For the text-containing cell, return its midpoint in [x, y] coordinate format. 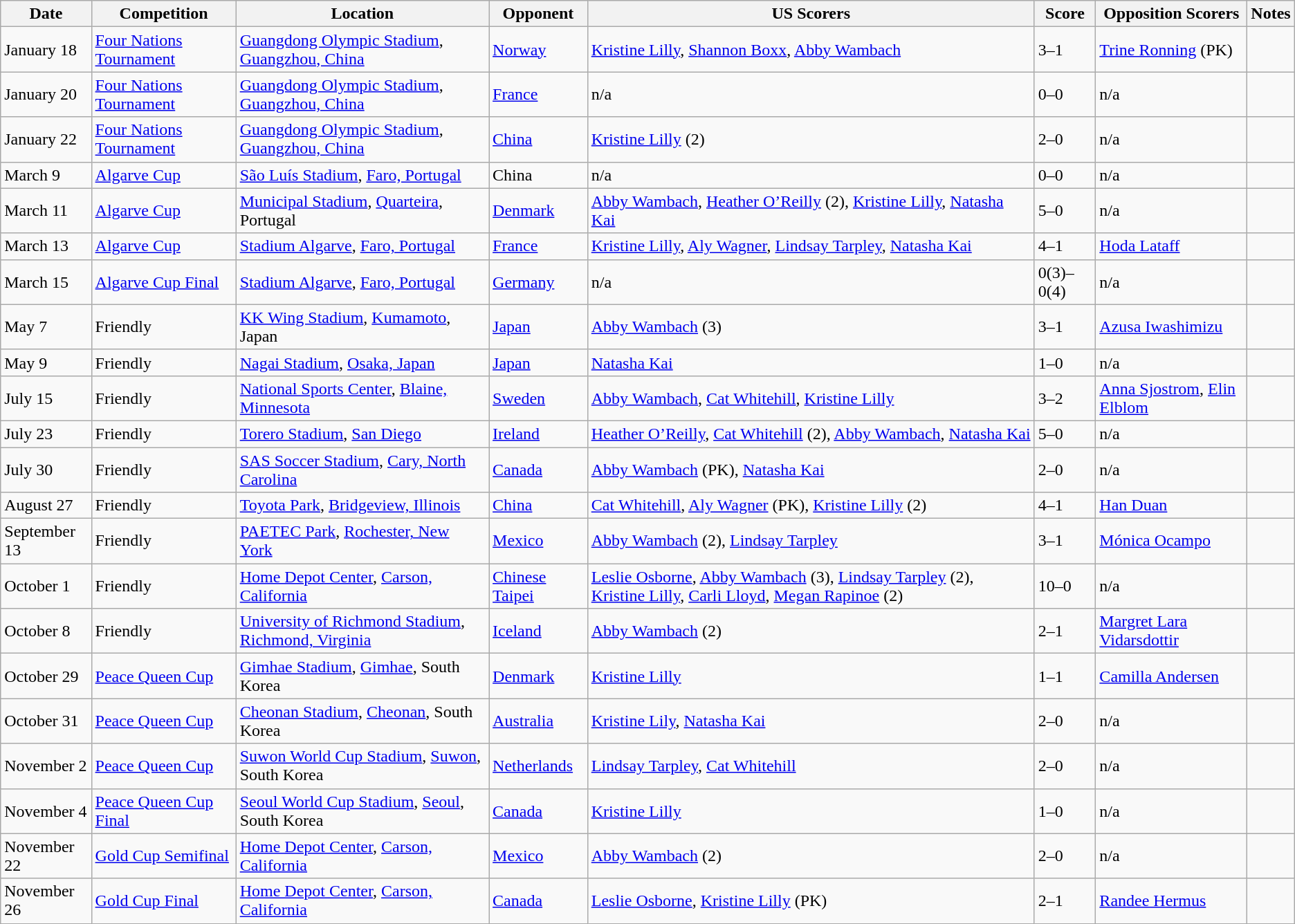
January 18 [46, 50]
Gold Cup Final [163, 900]
Abby Wambach, Cat Whitehill, Kristine Lilly [811, 398]
10–0 [1065, 586]
October 1 [46, 586]
Han Duan [1172, 506]
Australia [538, 721]
Kristine Lilly (2) [811, 140]
US Scorers [811, 14]
PAETEC Park, Rochester, New York [362, 541]
January 20 [46, 94]
0(3)–0(4) [1065, 282]
Seoul World Cup Stadium, Seoul, South Korea [362, 811]
Abby Wambach, Heather O’Reilly (2), Kristine Lilly, Natasha Kai [811, 210]
Kristine Lilly, Aly Wagner, Lindsay Tarpley, Natasha Kai [811, 246]
National Sports Center, Blaine, Minnesota [362, 398]
May 7 [46, 326]
Peace Queen Cup Final [163, 811]
Lindsay Tarpley, Cat Whitehill [811, 766]
Kristine Lilly, Shannon Boxx, Abby Wambach [811, 50]
Gold Cup Semifinal [163, 856]
Trine Ronning (PK) [1172, 50]
Municipal Stadium, Quarteira, Portugal [362, 210]
SAS Soccer Stadium, Cary, North Carolina [362, 469]
Location [362, 14]
Ireland [538, 434]
September 13 [46, 541]
July 30 [46, 469]
Mónica Ocampo [1172, 541]
Natasha Kai [811, 362]
Suwon World Cup Stadium, Suwon, South Korea [362, 766]
1–1 [1065, 676]
Netherlands [538, 766]
November 4 [46, 811]
Sweden [538, 398]
Hoda Lataff [1172, 246]
Opponent [538, 14]
Gimhae Stadium, Gimhae, South Korea [362, 676]
January 22 [46, 140]
Margret Lara Vidarsdottir [1172, 631]
Heather O’Reilly, Cat Whitehill (2), Abby Wambach, Natasha Kai [811, 434]
Chinese Taipei [538, 586]
July 23 [46, 434]
Abby Wambach (3) [811, 326]
July 15 [46, 398]
November 22 [46, 856]
March 15 [46, 282]
Anna Sjostrom, Elin Elblom [1172, 398]
Azusa Iwashimizu [1172, 326]
Abby Wambach (2), Lindsay Tarpley [811, 541]
October 31 [46, 721]
March 13 [46, 246]
Opposition Scorers [1172, 14]
Notes [1271, 14]
São Luís Stadium, Faro, Portugal [362, 175]
3–2 [1065, 398]
Algarve Cup Final [163, 282]
Cat Whitehill, Aly Wagner (PK), Kristine Lilly (2) [811, 506]
University of Richmond Stadium, Richmond, Virginia [362, 631]
November 26 [46, 900]
Randee Hermus [1172, 900]
Iceland [538, 631]
Cheonan Stadium, Cheonan, South Korea [362, 721]
Abby Wambach (PK), Natasha Kai [811, 469]
Germany [538, 282]
March 11 [46, 210]
Leslie Osborne, Kristine Lilly (PK) [811, 900]
May 9 [46, 362]
Competition [163, 14]
Camilla Andersen [1172, 676]
KK Wing Stadium, Kumamoto, Japan [362, 326]
March 9 [46, 175]
Norway [538, 50]
Torero Stadium, San Diego [362, 434]
Leslie Osborne, Abby Wambach (3), Lindsay Tarpley (2), Kristine Lilly, Carli Lloyd, Megan Rapinoe (2) [811, 586]
Kristine Lily, Natasha Kai [811, 721]
Date [46, 14]
Nagai Stadium, Osaka, Japan [362, 362]
October 8 [46, 631]
November 2 [46, 766]
August 27 [46, 506]
Score [1065, 14]
October 29 [46, 676]
Toyota Park, Bridgeview, Illinois [362, 506]
